Determine the (X, Y) coordinate at the center of the cell enclosing the given text.  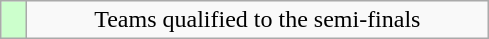
Teams qualified to the semi-finals (258, 20)
